Search for the cell housing the specified text and yield its (X, Y) center coordinate. 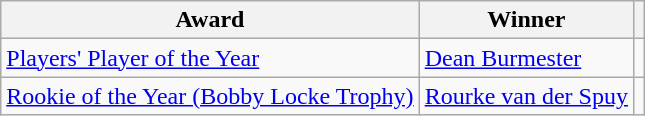
Rookie of the Year (Bobby Locke Trophy) (210, 96)
Players' Player of the Year (210, 58)
Dean Burmester (526, 58)
Winner (526, 20)
Rourke van der Spuy (526, 96)
Award (210, 20)
